Scan for the cell matching the given text and deliver its (x, y) coordinate at center. 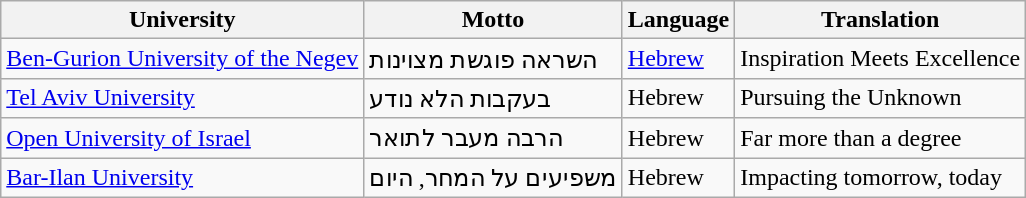
משפיעים על המחר, היום‎ (494, 178)
Tel Aviv University (182, 98)
Inspiration Meets Excellence (880, 59)
בעקבות הלא נודע‎ (494, 98)
Impacting tomorrow, today (880, 178)
Open University of Israel (182, 138)
Pursuing the Unknown (880, 98)
Ben-Gurion University of the Negev (182, 59)
השראה פוגשת מצוינות‎ (494, 59)
Motto (494, 20)
Language (678, 20)
Far more than a degree (880, 138)
Bar-Ilan University (182, 178)
University (182, 20)
Translation (880, 20)
הרבה מעבר לתואר‎ (494, 138)
